Extract the [x, y] coordinate from the center of the cell holding the provided text.  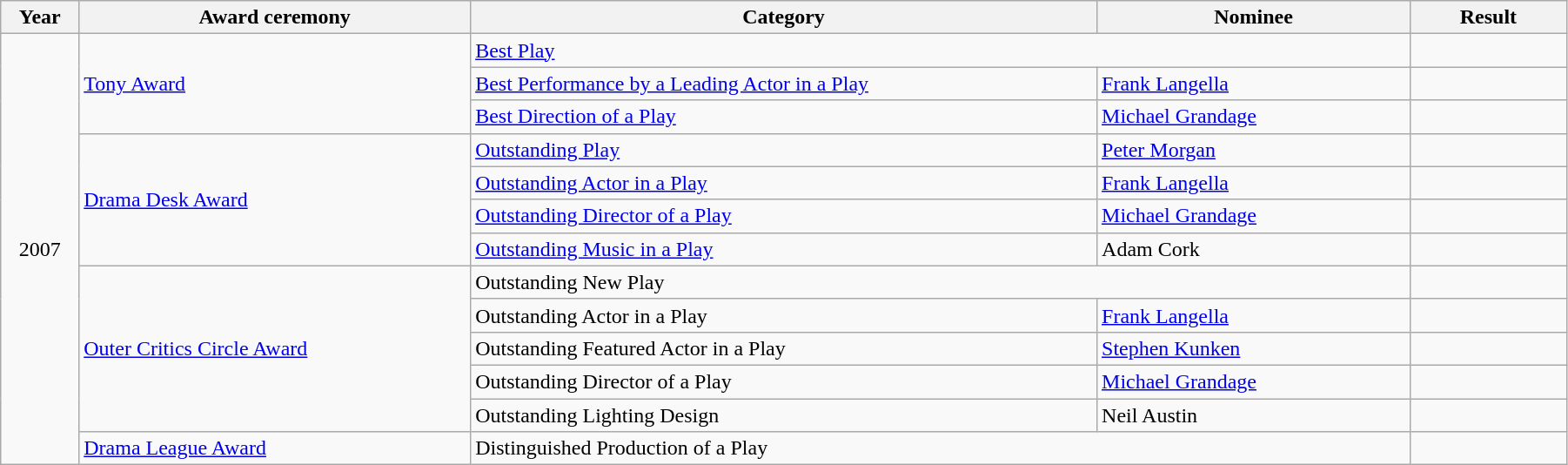
Outstanding New Play [941, 282]
Outstanding Featured Actor in a Play [784, 348]
Result [1488, 17]
Nominee [1254, 17]
Outstanding Lighting Design [784, 415]
Best Play [941, 51]
Drama League Award [275, 448]
Tony Award [275, 84]
Year [40, 17]
Neil Austin [1254, 415]
Drama Desk Award [275, 199]
Award ceremony [275, 17]
Best Direction of a Play [784, 117]
Outstanding Music in a Play [784, 249]
Stephen Kunken [1254, 348]
Outstanding Play [784, 150]
Peter Morgan [1254, 150]
Category [784, 17]
2007 [40, 249]
Best Performance by a Leading Actor in a Play [784, 84]
Distinguished Production of a Play [941, 448]
Outer Critics Circle Award [275, 348]
Adam Cork [1254, 249]
